For the text-containing cell, return its midpoint in (X, Y) coordinate format. 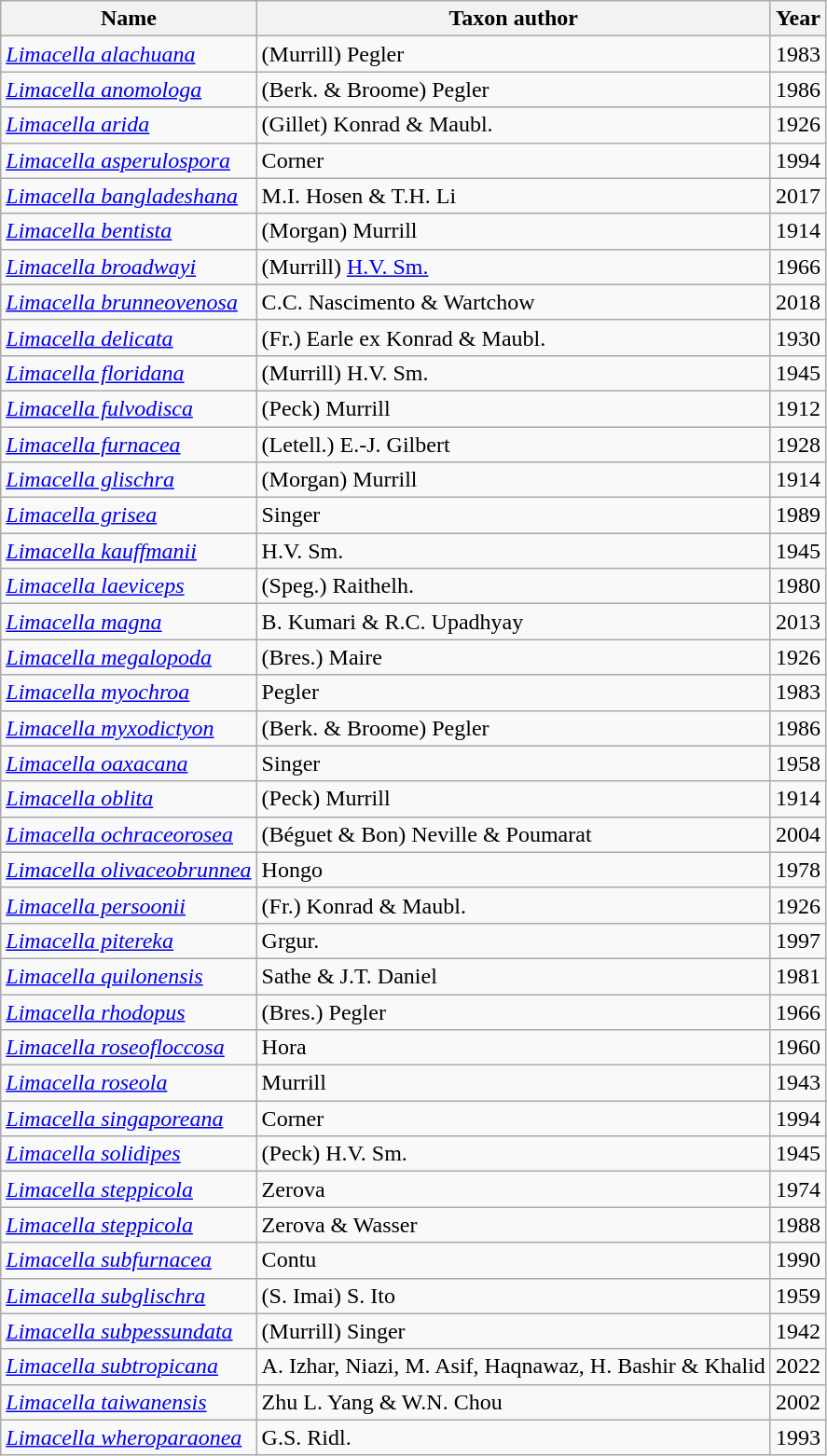
Limacella roseola (129, 1083)
Contu (513, 1260)
2002 (798, 1402)
1989 (798, 515)
Limacella subfurnacea (129, 1260)
1997 (798, 941)
Zerova (513, 1189)
Hora (513, 1048)
Limacella myochroa (129, 693)
Limacella bangladeshana (129, 196)
1942 (798, 1331)
Year (798, 19)
1958 (798, 763)
2013 (798, 622)
Limacella subpessundata (129, 1331)
Limacella bentista (129, 231)
(Letell.) E.-J. Gilbert (513, 445)
Limacella megalopoda (129, 657)
G.S. Ridl. (513, 1437)
(S. Imai) S. Ito (513, 1296)
Limacella arida (129, 125)
(Bres.) Pegler (513, 1011)
1928 (798, 445)
1960 (798, 1048)
(Speg.) Raithelh. (513, 586)
1959 (798, 1296)
Zerova & Wasser (513, 1225)
2022 (798, 1367)
Limacella furnacea (129, 445)
Limacella myxodictyon (129, 728)
Name (129, 19)
Limacella ochraceorosea (129, 834)
Limacella kauffmanii (129, 551)
Limacella anomologa (129, 89)
Limacella olivaceobrunnea (129, 870)
Zhu L. Yang & W.N. Chou (513, 1402)
Limacella delicata (129, 337)
2017 (798, 196)
Pegler (513, 693)
Limacella subtropicana (129, 1367)
Limacella brunneovenosa (129, 302)
H.V. Sm. (513, 551)
Limacella broadwayi (129, 267)
(Peck) H.V. Sm. (513, 1154)
2004 (798, 834)
Limacella quilonensis (129, 976)
(Bres.) Maire (513, 657)
(Murrill) Singer (513, 1331)
Limacella rhodopus (129, 1011)
1993 (798, 1437)
Limacella asperulospora (129, 160)
1980 (798, 586)
Grgur. (513, 941)
Limacella grisea (129, 515)
Limacella singaporeana (129, 1119)
A. Izhar, Niazi, M. Asif, Haqnawaz, H. Bashir & Khalid (513, 1367)
Limacella floridana (129, 373)
B. Kumari & R.C. Upadhyay (513, 622)
Limacella persoonii (129, 905)
Limacella oblita (129, 799)
Limacella fulvodisca (129, 408)
Limacella pitereka (129, 941)
Limacella solidipes (129, 1154)
Limacella wheroparaonea (129, 1437)
1912 (798, 408)
Limacella roseofloccosa (129, 1048)
1943 (798, 1083)
(Murrill) Pegler (513, 54)
Limacella subglischra (129, 1296)
C.C. Nascimento & Wartchow (513, 302)
Limacella oaxacana (129, 763)
Limacella taiwanensis (129, 1402)
(Fr.) Earle ex Konrad & Maubl. (513, 337)
2018 (798, 302)
(Fr.) Konrad & Maubl. (513, 905)
1930 (798, 337)
1990 (798, 1260)
1981 (798, 976)
Taxon author (513, 19)
Hongo (513, 870)
1974 (798, 1189)
Limacella laeviceps (129, 586)
Limacella glischra (129, 480)
Murrill (513, 1083)
1978 (798, 870)
(Béguet & Bon) Neville & Poumarat (513, 834)
Limacella alachuana (129, 54)
(Gillet) Konrad & Maubl. (513, 125)
M.I. Hosen & T.H. Li (513, 196)
1988 (798, 1225)
Limacella magna (129, 622)
Sathe & J.T. Daniel (513, 976)
